Extract the [x, y] coordinate from the center of the cell holding the provided text.  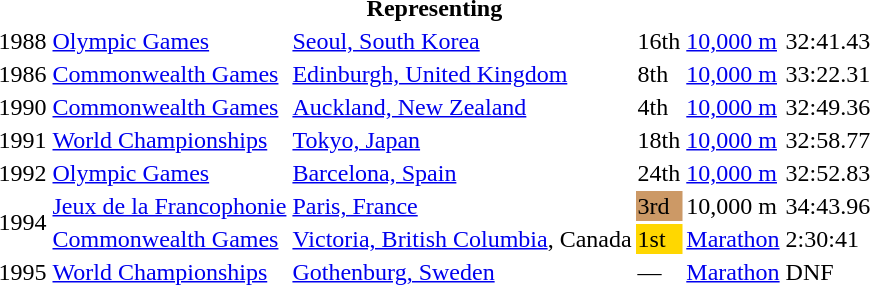
Seoul, South Korea [462, 41]
8th [659, 74]
4th [659, 107]
3rd [659, 206]
Jeux de la Francophonie [170, 206]
World Championships [170, 140]
Barcelona, Spain [462, 173]
1st [659, 239]
16th [659, 41]
Marathon [733, 239]
24th [659, 173]
Edinburgh, United Kingdom [462, 74]
Victoria, British Columbia, Canada [462, 239]
Paris, France [462, 206]
Auckland, New Zealand [462, 107]
Tokyo, Japan [462, 140]
18th [659, 140]
